Output the (X, Y) coordinate of the center of the cell containing the given text.  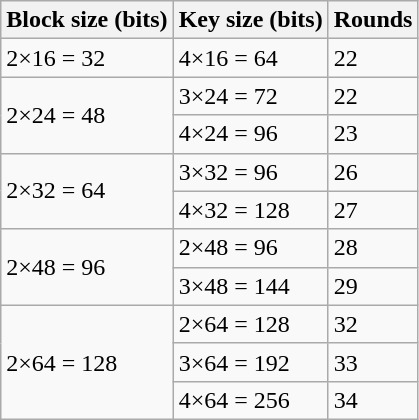
34 (373, 400)
26 (373, 172)
2×32 = 64 (87, 191)
4×64 = 256 (250, 400)
3×24 = 72 (250, 96)
28 (373, 248)
Key size (bits) (250, 20)
3×64 = 192 (250, 362)
2×16 = 32 (87, 58)
3×32 = 96 (250, 172)
27 (373, 210)
Rounds (373, 20)
4×16 = 64 (250, 58)
4×32 = 128 (250, 210)
32 (373, 324)
29 (373, 286)
Block size (bits) (87, 20)
3×48 = 144 (250, 286)
2×24 = 48 (87, 115)
33 (373, 362)
23 (373, 134)
4×24 = 96 (250, 134)
